Locate the cell with the specified text and output its (X, Y) center coordinate. 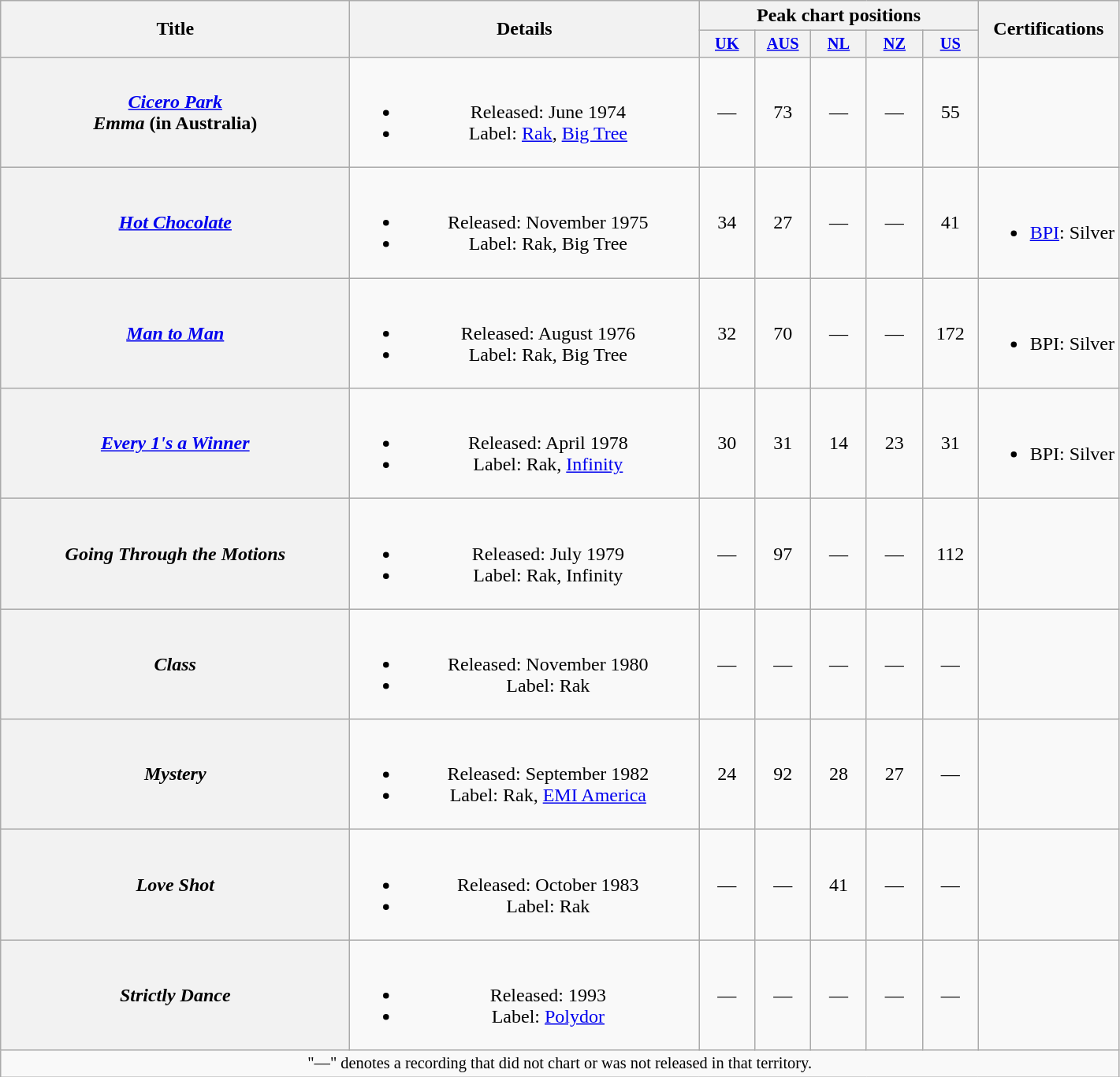
24 (727, 774)
172 (951, 333)
UK (727, 44)
AUS (783, 44)
Released: April 1978Label: Rak, Infinity (525, 444)
Released: August 1976Label: Rak, Big Tree (525, 333)
14 (839, 444)
Released: November 1975Label: Rak, Big Tree (525, 223)
23 (894, 444)
Released: June 1974Label: Rak, Big Tree (525, 112)
Released: July 1979Label: Rak, Infinity (525, 554)
Released: October 1983Label: Rak (525, 885)
Released: September 1982Label: Rak, EMI America (525, 774)
112 (951, 554)
Love Shot (175, 885)
97 (783, 554)
55 (951, 112)
28 (839, 774)
Title (175, 29)
Man to Man (175, 333)
Details (525, 29)
NZ (894, 44)
Hot Chocolate (175, 223)
30 (727, 444)
Peak chart positions (839, 16)
Released: November 1980Label: Rak (525, 664)
Every 1's a Winner (175, 444)
Strictly Dance (175, 995)
Class (175, 664)
Going Through the Motions (175, 554)
Cicero Park Emma (in Australia) (175, 112)
70 (783, 333)
92 (783, 774)
73 (783, 112)
"—" denotes a recording that did not chart or was not released in that territory. (560, 1064)
Mystery (175, 774)
34 (727, 223)
NL (839, 44)
Certifications (1048, 29)
US (951, 44)
Released: 1993Label: Polydor (525, 995)
32 (727, 333)
